Scan for the cell matching the given text and deliver its (X, Y) coordinate at center. 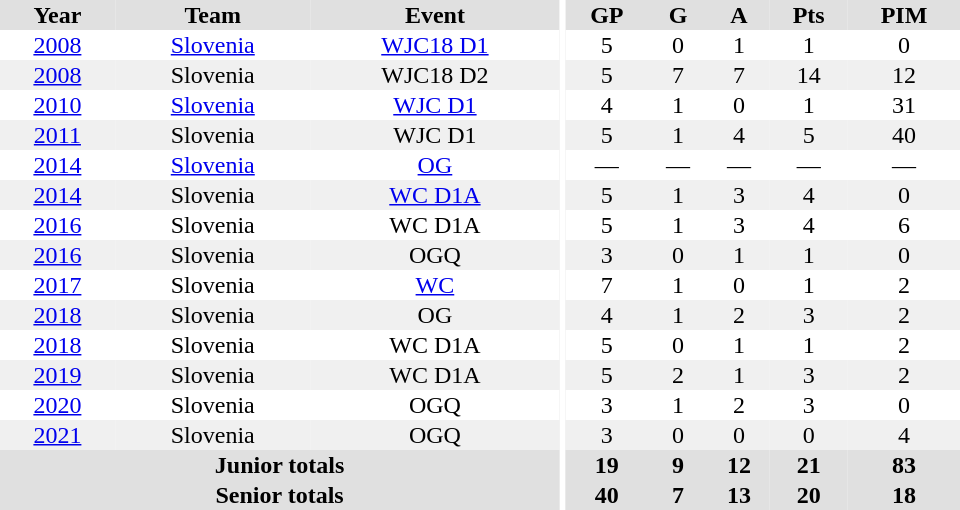
9 (678, 465)
14 (808, 75)
PIM (904, 15)
2021 (58, 435)
13 (740, 495)
6 (904, 225)
Team (213, 15)
Pts (808, 15)
Junior totals (280, 465)
2017 (58, 285)
Senior totals (280, 495)
2020 (58, 405)
GP (607, 15)
WC (435, 285)
20 (808, 495)
2019 (58, 375)
2011 (58, 135)
83 (904, 465)
G (678, 15)
21 (808, 465)
WJC18 D1 (435, 45)
31 (904, 105)
19 (607, 465)
WJC18 D2 (435, 75)
18 (904, 495)
2010 (58, 105)
Year (58, 15)
A (740, 15)
Event (435, 15)
